Return (x, y) of the center of cell containing provided text 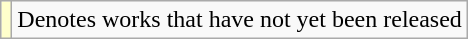
Denotes works that have not yet been released (240, 20)
